For the text-containing cell, return its midpoint in (X, Y) coordinate format. 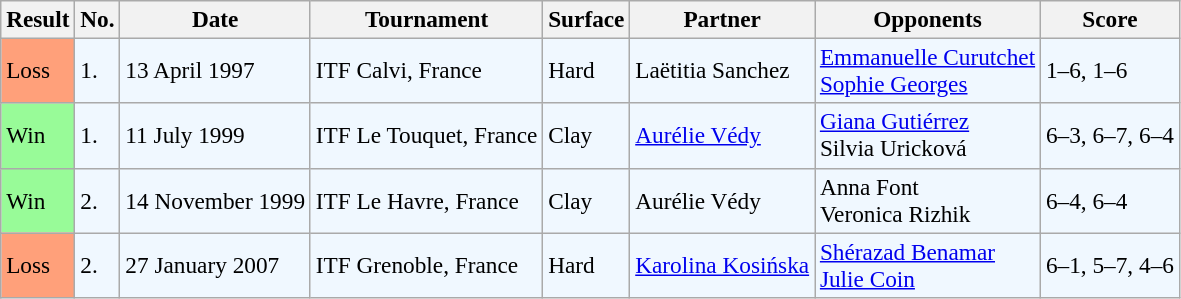
14 November 1999 (215, 200)
Shérazad Benamar Julie Coin (927, 264)
Result (38, 19)
ITF Grenoble, France (426, 264)
6–3, 6–7, 6–4 (1110, 136)
ITF Le Touquet, France (426, 136)
11 July 1999 (215, 136)
Giana Gutiérrez Silvia Uricková (927, 136)
Partner (722, 19)
27 January 2007 (215, 264)
6–1, 5–7, 4–6 (1110, 264)
No. (98, 19)
Opponents (927, 19)
Tournament (426, 19)
ITF Calvi, France (426, 70)
Karolina Kosińska (722, 264)
Score (1110, 19)
Laëtitia Sanchez (722, 70)
Date (215, 19)
ITF Le Havre, France (426, 200)
Emmanuelle Curutchet Sophie Georges (927, 70)
13 April 1997 (215, 70)
6–4, 6–4 (1110, 200)
1–6, 1–6 (1110, 70)
Surface (586, 19)
Anna Font Veronica Rizhik (927, 200)
